Return the (x, y) coordinate for the center point of the cell that contains the specified text.  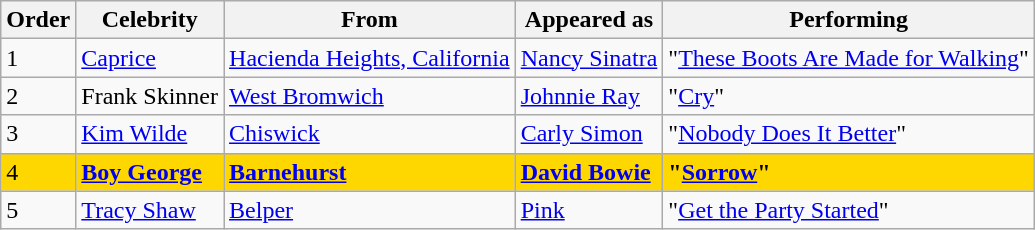
Tracy Shaw (150, 210)
4 (38, 172)
"These Boots Are Made for Walking" (849, 58)
Barnehurst (370, 172)
Boy George (150, 172)
Appeared as (589, 20)
Pink (589, 210)
David Bowie (589, 172)
Hacienda Heights, California (370, 58)
"Nobody Does It Better" (849, 134)
Performing (849, 20)
Order (38, 20)
Caprice (150, 58)
Carly Simon (589, 134)
From (370, 20)
West Bromwich (370, 96)
Johnnie Ray (589, 96)
"Cry" (849, 96)
"Sorrow" (849, 172)
Chiswick (370, 134)
"Get the Party Started" (849, 210)
Nancy Sinatra (589, 58)
2 (38, 96)
1 (38, 58)
Celebrity (150, 20)
Frank Skinner (150, 96)
5 (38, 210)
3 (38, 134)
Belper (370, 210)
Kim Wilde (150, 134)
